Locate the cell with the specified text and output its (X, Y) center coordinate. 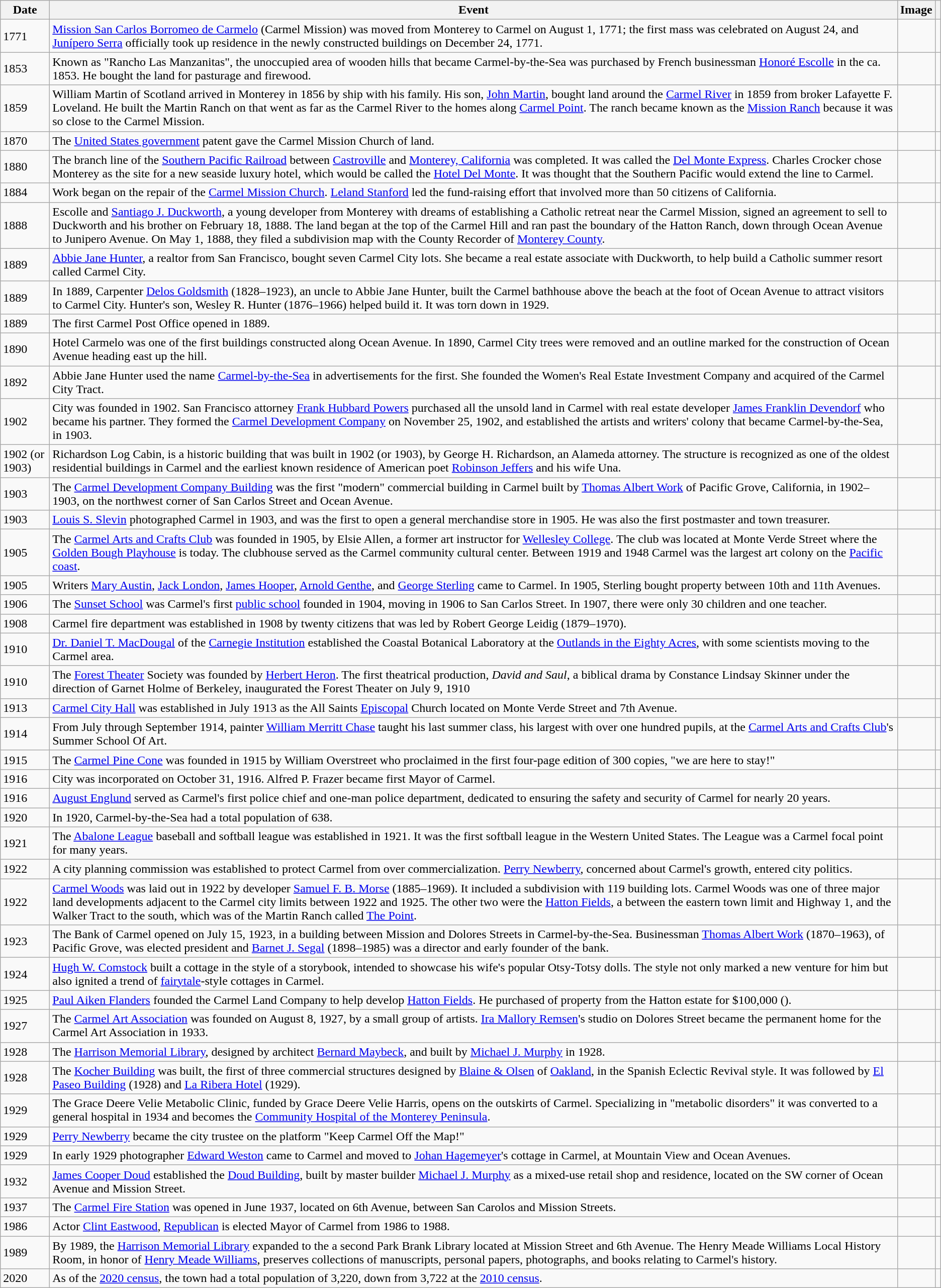
1859 (25, 108)
Date (25, 10)
1914 (25, 734)
1932 (25, 1181)
1989 (25, 1252)
The United States government patent gave the Carmel Mission Church of land. (474, 141)
1890 (25, 349)
1853 (25, 68)
Image (916, 10)
2020 (25, 1278)
1884 (25, 193)
Carmel City Hall was established in July 1913 as the All Saints Episcopal Church located on Monte Verde Street and 7th Avenue. (474, 708)
1902 (or 1903) (25, 462)
1771 (25, 36)
1915 (25, 760)
1921 (25, 844)
1925 (25, 1000)
Paul Aiken Flanders founded the Carmel Land Company to help develop Hatton Fields. He purchased of property from the Hatton estate for $100,000 (). (474, 1000)
1937 (25, 1207)
1986 (25, 1226)
As of the 2020 census, the town had a total population of 3,220, down from 3,722 at the 2010 census. (474, 1278)
Work began on the repair of the Carmel Mission Church. Leland Stanford led the fund-raising effort that involved more than 50 citizens of California. (474, 193)
The Harrison Memorial Library, designed by architect Bernard Maybeck, and built by Michael J. Murphy in 1928. (474, 1052)
The Carmel Fire Station was opened in June 1937, located on 6th Avenue, between San Carolos and Mission Streets. (474, 1207)
1880 (25, 167)
1927 (25, 1026)
Actor Clint Eastwood, Republican is elected Mayor of Carmel from 1986 to 1988. (474, 1226)
Perry Newberry became the city trustee on the platform "Keep Carmel Off the Map!" (474, 1136)
Event (474, 10)
Carmel fire department was established in 1908 by twenty citizens that was led by Robert George Leidig (1879–1970). (474, 623)
1913 (25, 708)
In early 1929 photographer Edward Weston came to Carmel and moved to Johan Hagemeyer's cottage in Carmel, at Mountain View and Ocean Avenues. (474, 1155)
1920 (25, 817)
1892 (25, 382)
The first Carmel Post Office opened in 1889. (474, 323)
The Carmel Pine Cone was founded in 1915 by William Overstreet who proclaimed in the first four-page edition of 300 copies, "we are here to stay!" (474, 760)
In 1920, Carmel-by-the-Sea had a total population of 638. (474, 817)
1906 (25, 604)
1902 (25, 422)
1923 (25, 941)
1870 (25, 141)
1888 (25, 225)
1908 (25, 623)
1924 (25, 974)
City was incorporated on October 31, 1916. Alfred P. Frazer became first Mayor of Carmel. (474, 779)
